Return [X, Y] of the center of cell containing provided text 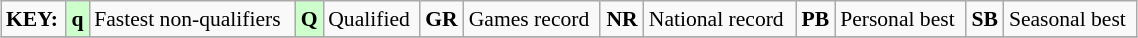
NR [622, 19]
Games record [532, 19]
PB [816, 19]
Qualified [371, 19]
Personal best [900, 19]
Seasonal best [1070, 19]
GR [442, 19]
Q [309, 19]
SB [985, 19]
KEY: [34, 19]
National record [720, 19]
q [78, 19]
Fastest non-qualifiers [192, 19]
